Return (X, Y) of the center of cell containing provided text 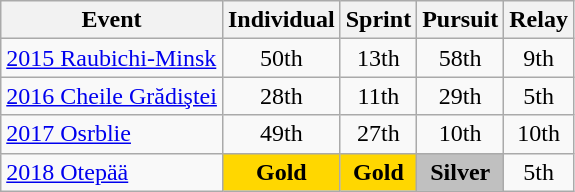
50th (281, 58)
58th (460, 58)
2015 Raubichi-Minsk (112, 58)
49th (281, 134)
27th (378, 134)
Individual (281, 20)
Relay (539, 20)
13th (378, 58)
Event (112, 20)
11th (378, 96)
29th (460, 96)
2017 Osrblie (112, 134)
28th (281, 96)
Sprint (378, 20)
2016 Cheile Grădiştei (112, 96)
9th (539, 58)
Silver (460, 172)
2018 Otepää (112, 172)
Pursuit (460, 20)
